Return the [x, y] coordinate for the center point of the cell that contains the specified text.  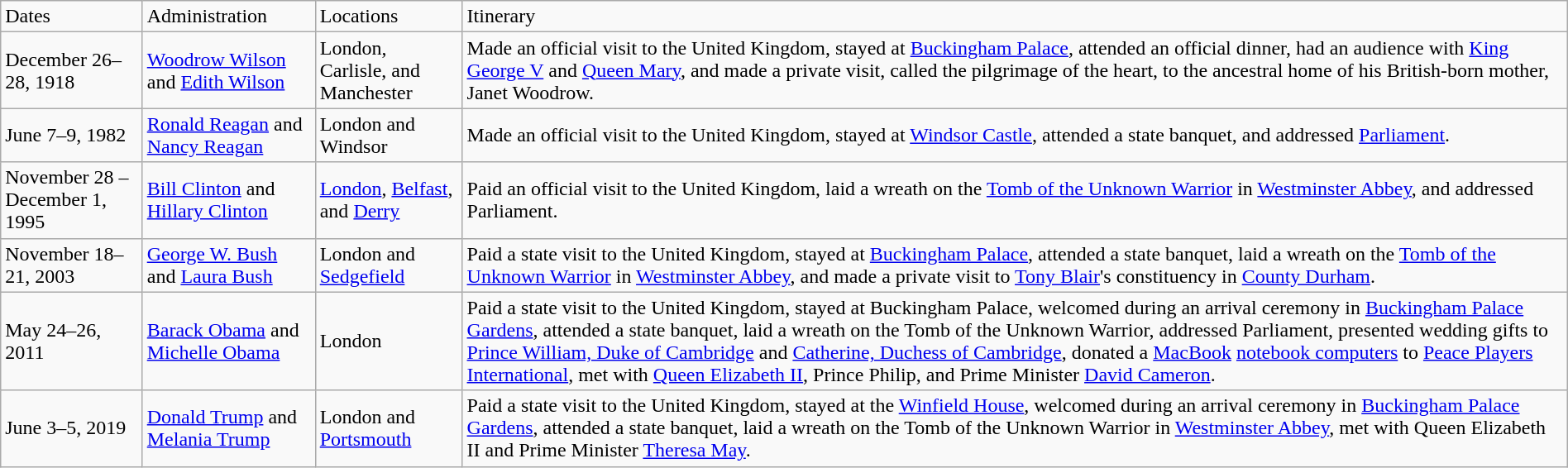
Ronald Reagan and Nancy Reagan [228, 136]
Made an official visit to the United Kingdom, stayed at Windsor Castle, attended a state banquet, and addressed Parliament. [1015, 136]
Woodrow Wilson and Edith Wilson [228, 70]
June 7–9, 1982 [71, 136]
Administration [228, 17]
London and Portsmouth [389, 428]
London and Sedgefield [389, 265]
November 28 – December 1, 1995 [71, 200]
December 26–28, 1918 [71, 70]
June 3–5, 2019 [71, 428]
May 24–26, 2011 [71, 341]
Paid an official visit to the United Kingdom, laid a wreath on the Tomb of the Unknown Warrior in Westminster Abbey, and addressed Parliament. [1015, 200]
London, Belfast, and Derry [389, 200]
Itinerary [1015, 17]
George W. Bush and Laura Bush [228, 265]
London [389, 341]
London, Carlisle, and Manchester [389, 70]
November 18–21, 2003 [71, 265]
Locations [389, 17]
Dates [71, 17]
Barack Obama and Michelle Obama [228, 341]
Bill Clinton and Hillary Clinton [228, 200]
London and Windsor [389, 136]
Donald Trump and Melania Trump [228, 428]
